Scan for the cell matching the given text and deliver its [x, y] coordinate at center. 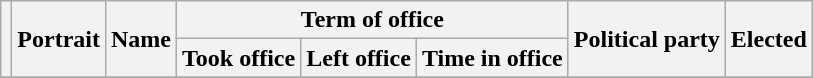
Elected [768, 39]
Portrait [59, 39]
Took office [239, 58]
Term of office [373, 20]
Left office [359, 58]
Name [140, 39]
Political party [646, 39]
Time in office [492, 58]
